For the text-containing cell, return its midpoint in (x, y) coordinate format. 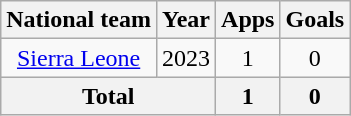
National team (79, 20)
Goals (315, 20)
2023 (186, 58)
Apps (248, 20)
Year (186, 20)
Sierra Leone (79, 58)
Total (108, 96)
